Provide the [x, y] coordinate of the cell's center where the given text is located.  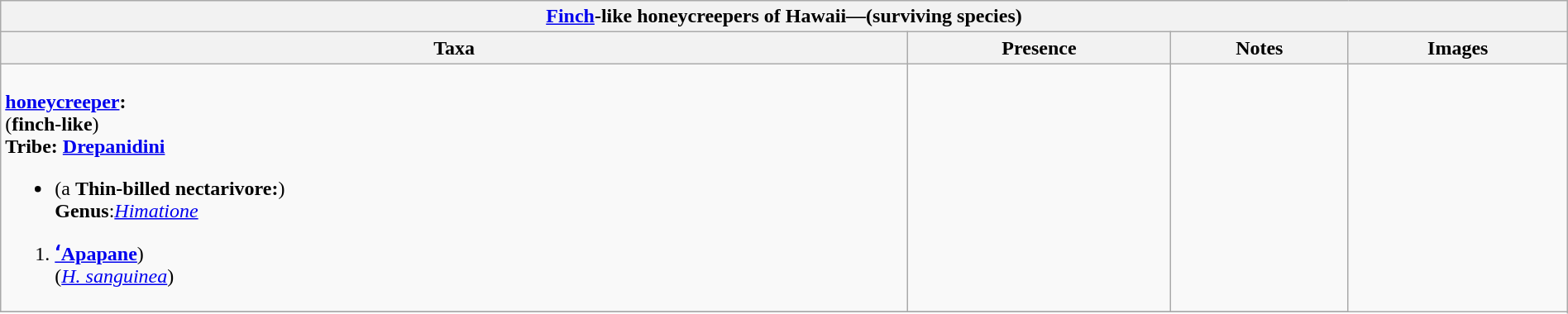
Finch-like honeycreepers of Hawaii—(surviving species) [784, 17]
Presence [1040, 48]
Notes [1259, 48]
Images [1457, 48]
Taxa [455, 48]
honeycreeper:(finch-like)Tribe: Drepanidini(a Thin-billed nectarivore:)Genus:HimationeʻApapane)(H. sanguinea) [455, 188]
